Pinpoint the cell where the given text exists, returning its [x, y] midpoint coordinate. 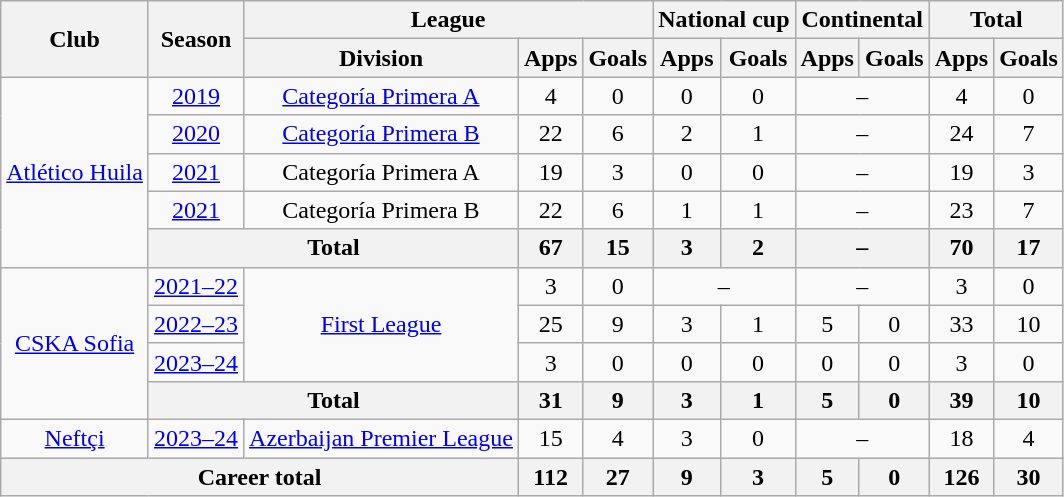
League [448, 20]
67 [550, 248]
Continental [862, 20]
17 [1029, 248]
24 [961, 134]
Atlético Huila [75, 172]
Azerbaijan Premier League [382, 438]
31 [550, 400]
112 [550, 477]
Club [75, 39]
Season [196, 39]
126 [961, 477]
2021–22 [196, 286]
2022–23 [196, 324]
39 [961, 400]
70 [961, 248]
30 [1029, 477]
First League [382, 324]
27 [618, 477]
National cup [724, 20]
2020 [196, 134]
Division [382, 58]
23 [961, 210]
18 [961, 438]
25 [550, 324]
2019 [196, 96]
Neftçi [75, 438]
CSKA Sofia [75, 343]
33 [961, 324]
Career total [260, 477]
